Provide the (x, y) coordinate of the cell's center where the given text is located.  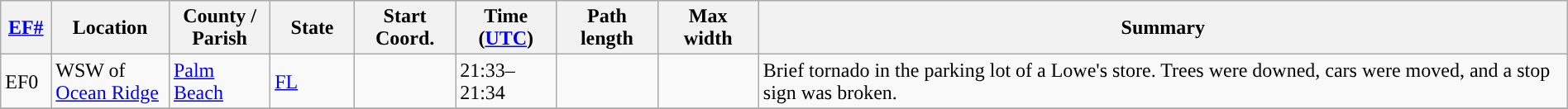
21:33–21:34 (506, 81)
Path length (607, 28)
Brief tornado in the parking lot of a Lowe's store. Trees were downed, cars were moved, and a stop sign was broken. (1163, 81)
County / Parish (219, 28)
Palm Beach (219, 81)
Summary (1163, 28)
Time (UTC) (506, 28)
Start Coord. (404, 28)
EF0 (26, 81)
FL (313, 81)
State (313, 28)
Location (111, 28)
WSW of Ocean Ridge (111, 81)
EF# (26, 28)
Max width (708, 28)
